Output the [X, Y] coordinate of the center of the cell containing the given text.  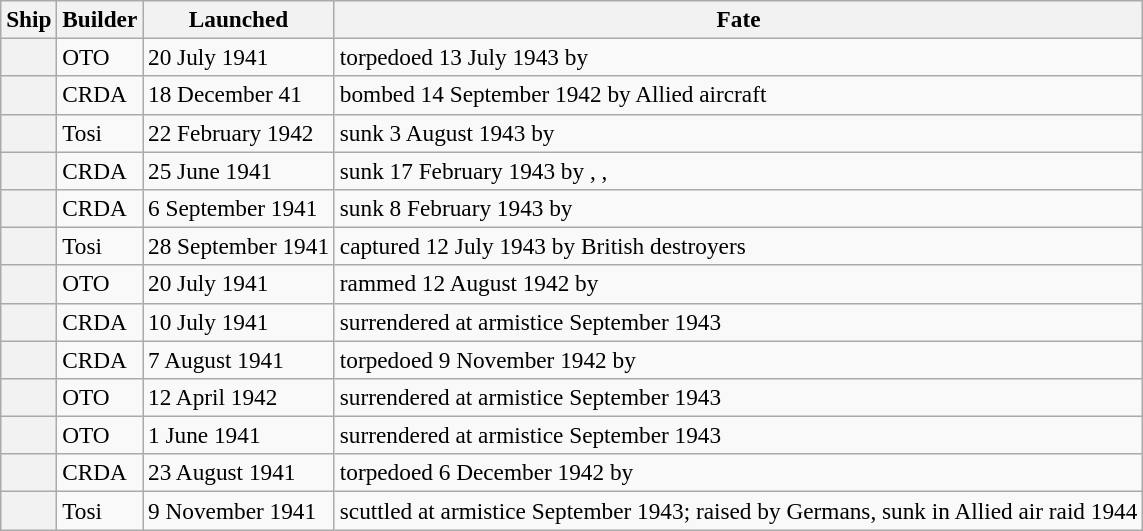
28 September 1941 [239, 246]
22 February 1942 [239, 133]
6 September 1941 [239, 208]
Launched [239, 19]
23 August 1941 [239, 473]
12 April 1942 [239, 397]
rammed 12 August 1942 by [738, 284]
7 August 1941 [239, 359]
1 June 1941 [239, 435]
torpedoed 13 July 1943 by [738, 57]
9 November 1941 [239, 510]
captured 12 July 1943 by British destroyers [738, 246]
10 July 1941 [239, 322]
scuttled at armistice September 1943; raised by Germans, sunk in Allied air raid 1944 [738, 510]
sunk 8 February 1943 by [738, 208]
torpedoed 9 November 1942 by [738, 359]
bombed 14 September 1942 by Allied aircraft [738, 95]
torpedoed 6 December 1942 by [738, 473]
18 December 41 [239, 95]
Fate [738, 19]
sunk 17 February 1943 by , , [738, 170]
Builder [100, 19]
sunk 3 August 1943 by [738, 133]
Ship [29, 19]
25 June 1941 [239, 170]
